Return [x, y] of the center of cell containing provided text 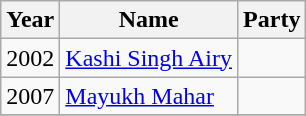
Name [149, 20]
2002 [30, 58]
Kashi Singh Airy [149, 58]
2007 [30, 96]
Mayukh Mahar [149, 96]
Year [30, 20]
Party [272, 20]
